For the text-containing cell, return its midpoint in (x, y) coordinate format. 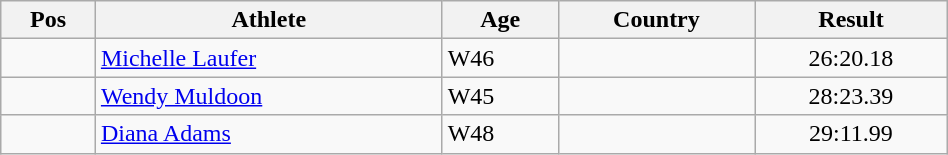
Country (656, 20)
Result (852, 20)
Diana Adams (268, 134)
26:20.18 (852, 58)
Michelle Laufer (268, 58)
Wendy Muldoon (268, 96)
28:23.39 (852, 96)
29:11.99 (852, 134)
Athlete (268, 20)
W45 (500, 96)
W46 (500, 58)
W48 (500, 134)
Pos (48, 20)
Age (500, 20)
